Provide the (X, Y) coordinate of the cell's center where the given text is located.  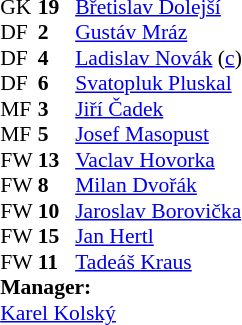
Josef Masopust (158, 135)
15 (57, 237)
10 (57, 211)
Ladislav Novák (c) (158, 58)
Manager: (121, 287)
Gustáv Mráz (158, 33)
4 (57, 58)
2 (57, 33)
11 (57, 262)
Jaroslav Borovička (158, 211)
Jan Hertl (158, 237)
8 (57, 185)
Vaclav Hovorka (158, 160)
13 (57, 160)
5 (57, 135)
Jiří Čadek (158, 109)
Tadeáš Kraus (158, 262)
Milan Dvořák (158, 185)
3 (57, 109)
6 (57, 83)
Svatopluk Pluskal (158, 83)
